Pinpoint the cell where the given text exists, returning its [x, y] midpoint coordinate. 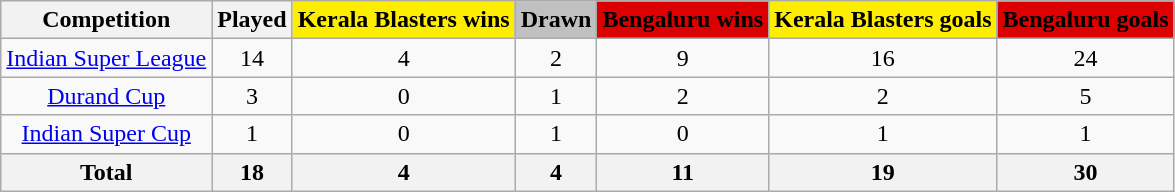
24 [1086, 58]
3 [252, 96]
11 [683, 172]
5 [1086, 96]
14 [252, 58]
18 [252, 172]
Indian Super League [106, 58]
Total [106, 172]
Bengaluru wins [683, 20]
Competition [106, 20]
30 [1086, 172]
Durand Cup [106, 96]
19 [883, 172]
Indian Super Cup [106, 134]
Bengaluru goals [1086, 20]
Drawn [556, 20]
16 [883, 58]
Kerala Blasters wins [404, 20]
9 [683, 58]
Kerala Blasters goals [883, 20]
Played [252, 20]
